Return [x, y] of the center of cell containing provided text 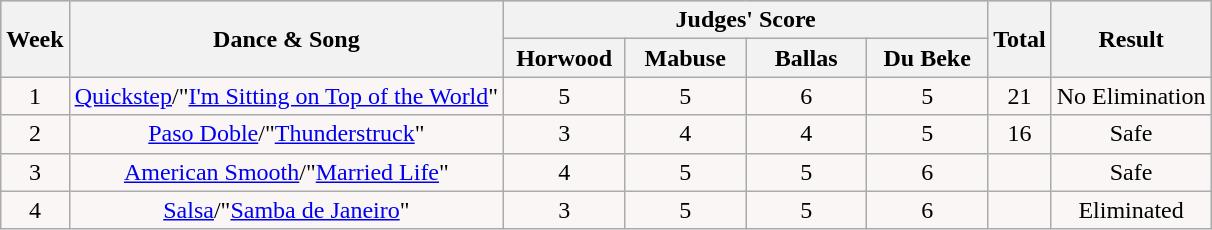
16 [1020, 134]
American Smooth/"Married Life" [286, 172]
21 [1020, 96]
1 [35, 96]
2 [35, 134]
Dance & Song [286, 39]
Result [1131, 39]
Du Beke [928, 58]
Ballas [806, 58]
Horwood [564, 58]
Salsa/"Samba de Janeiro" [286, 210]
Eliminated [1131, 210]
No Elimination [1131, 96]
Mabuse [686, 58]
Total [1020, 39]
Paso Doble/"Thunderstruck" [286, 134]
Judges' Score [746, 20]
Quickstep/"I'm Sitting on Top of the World" [286, 96]
Week [35, 39]
